Search for the cell housing the specified text and yield its (X, Y) center coordinate. 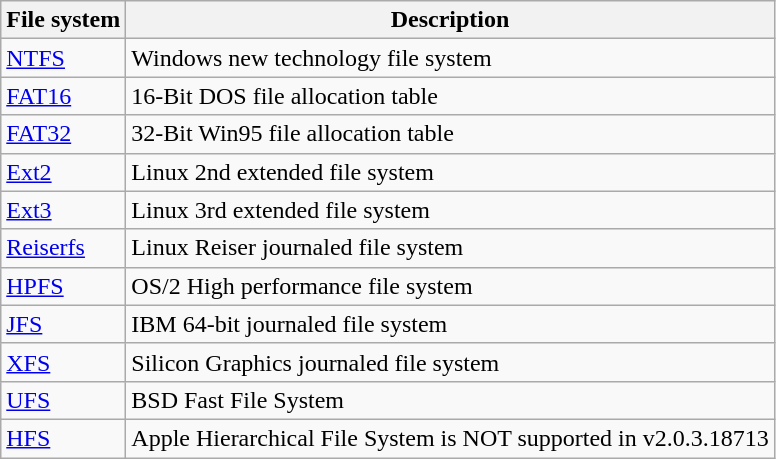
BSD Fast File System (450, 400)
16-Bit DOS file allocation table (450, 96)
Windows new technology file system (450, 58)
JFS (64, 324)
Ext3 (64, 210)
XFS (64, 362)
Linux 3rd extended file system (450, 210)
IBM 64-bit journaled file system (450, 324)
FAT16 (64, 96)
UFS (64, 400)
Linux Reiser journaled file system (450, 248)
Description (450, 20)
Reiserfs (64, 248)
OS/2 High performance file system (450, 286)
Silicon Graphics journaled file system (450, 362)
Apple Hierarchical File System is NOT supported in v2.0.3.18713 (450, 438)
Linux 2nd extended file system (450, 172)
NTFS (64, 58)
FAT32 (64, 134)
File system (64, 20)
HFS (64, 438)
32-Bit Win95 file allocation table (450, 134)
Ext2 (64, 172)
HPFS (64, 286)
